Provide the [x, y] coordinate of the cell's center where the given text is located.  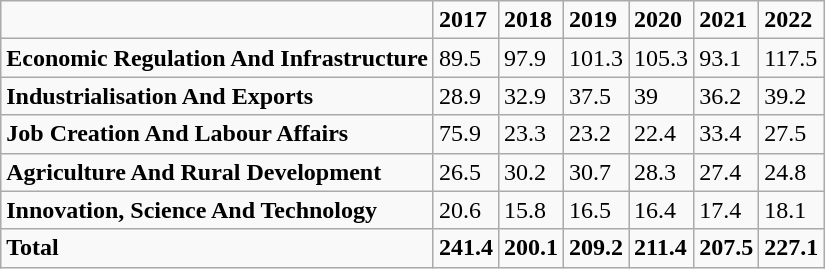
207.5 [726, 248]
200.1 [530, 248]
22.4 [662, 134]
27.5 [792, 134]
2017 [466, 20]
39.2 [792, 96]
105.3 [662, 58]
18.1 [792, 210]
16.5 [596, 210]
93.1 [726, 58]
Job Creation And Labour Affairs [218, 134]
17.4 [726, 210]
Total [218, 248]
15.8 [530, 210]
23.3 [530, 134]
30.2 [530, 172]
241.4 [466, 248]
16.4 [662, 210]
32.9 [530, 96]
36.2 [726, 96]
33.4 [726, 134]
24.8 [792, 172]
27.4 [726, 172]
20.6 [466, 210]
89.5 [466, 58]
2022 [792, 20]
101.3 [596, 58]
Economic Regulation And Infrastructure [218, 58]
75.9 [466, 134]
23.2 [596, 134]
117.5 [792, 58]
211.4 [662, 248]
2019 [596, 20]
Innovation, Science And Technology [218, 210]
39 [662, 96]
30.7 [596, 172]
Industrialisation And Exports [218, 96]
Agriculture And Rural Development [218, 172]
209.2 [596, 248]
28.3 [662, 172]
28.9 [466, 96]
227.1 [792, 248]
97.9 [530, 58]
26.5 [466, 172]
2021 [726, 20]
37.5 [596, 96]
2018 [530, 20]
2020 [662, 20]
